Find where the given text appears and provide that cell's center as (X, Y) coordinate. 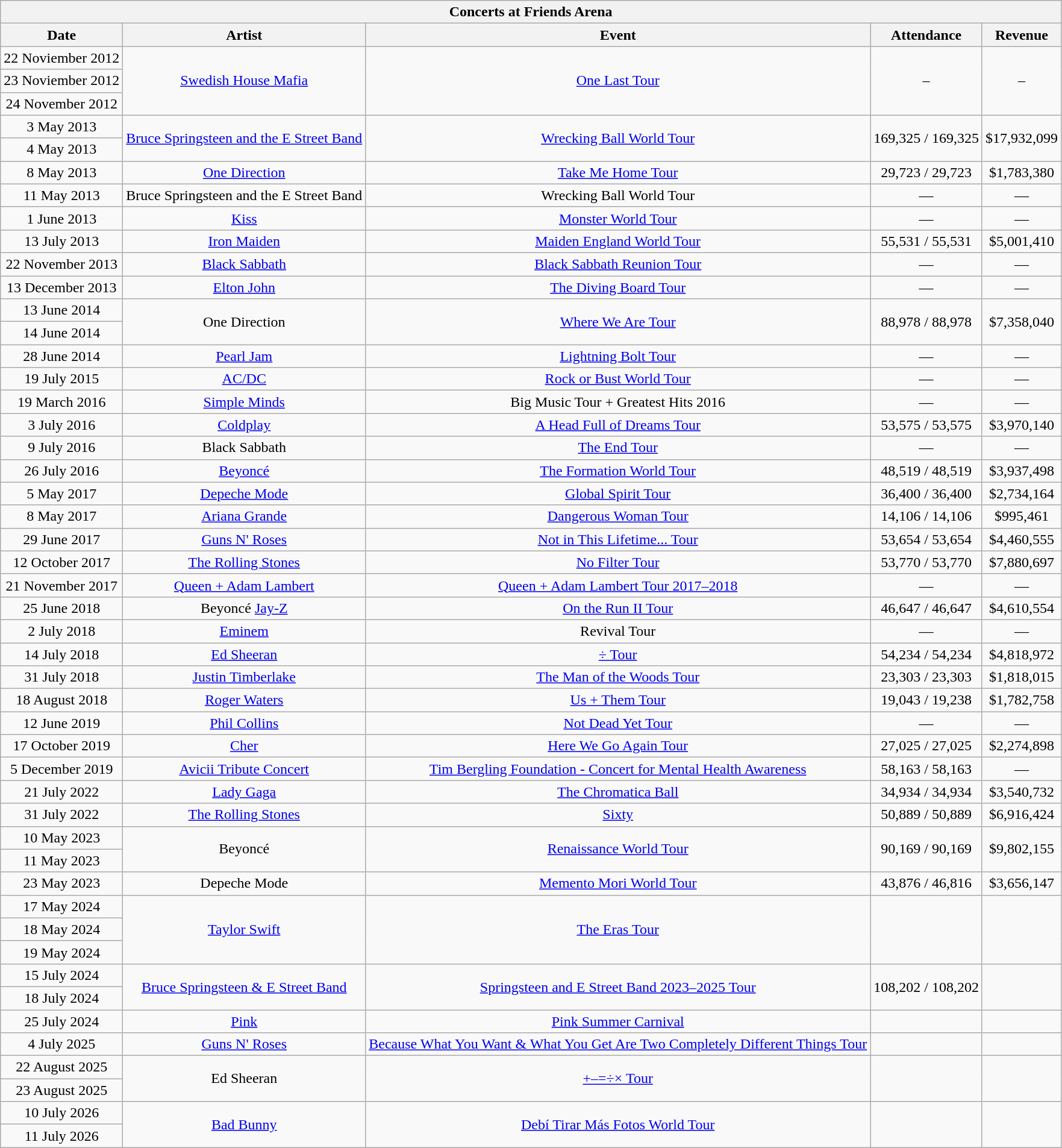
Swedish House Mafia (245, 81)
The End Tour (618, 448)
Maiden England World Tour (618, 241)
$1,782,758 (1022, 700)
4 May 2013 (61, 149)
21 July 2022 (61, 792)
$3,540,732 (1022, 792)
23 May 2023 (61, 883)
12 June 2019 (61, 723)
Pink (245, 1021)
5 December 2019 (61, 769)
On the Run II Tour (618, 608)
19 March 2016 (61, 402)
Sixty (618, 815)
$3,937,498 (1022, 471)
3 July 2016 (61, 425)
14,106 / 14,106 (926, 516)
11 July 2026 (61, 1136)
$3,656,147 (1022, 883)
Avicii Tribute Concert (245, 769)
Us + Them Tour (618, 700)
$4,818,972 (1022, 654)
10 May 2023 (61, 838)
25 June 2018 (61, 608)
A Head Full of Dreams Tour (618, 425)
The Diving Board Tour (618, 287)
11 May 2013 (61, 195)
88,978 / 88,978 (926, 322)
53,770 / 53,770 (926, 562)
+–=÷× Tour (618, 1079)
$1,818,015 (1022, 677)
Lady Gaga (245, 792)
Ariana Grande (245, 516)
90,169 / 90,169 (926, 849)
Bruce Springsteen & E Street Band (245, 986)
No Filter Tour (618, 562)
Justin Timberlake (245, 677)
$7,358,040 (1022, 322)
53,575 / 53,575 (926, 425)
Not in This Lifetime... Tour (618, 539)
18 August 2018 (61, 700)
One Last Tour (618, 81)
17 October 2019 (61, 746)
11 May 2023 (61, 861)
Event (618, 35)
23 Noviember 2012 (61, 81)
÷ Tour (618, 654)
24 November 2012 (61, 104)
21 November 2017 (61, 585)
34,934 / 34,934 (926, 792)
25 July 2024 (61, 1021)
Springsteen and E Street Band 2023–2025 Tour (618, 986)
Where We Are Tour (618, 322)
Not Dead Yet Tour (618, 723)
17 May 2024 (61, 906)
$4,610,554 (1022, 608)
19 July 2015 (61, 379)
108,202 / 108,202 (926, 986)
8 May 2013 (61, 172)
12 October 2017 (61, 562)
Roger Waters (245, 700)
19,043 / 19,238 (926, 700)
31 July 2022 (61, 815)
Elton John (245, 287)
The Formation World Tour (618, 471)
23,303 / 23,303 (926, 677)
Concerts at Friends Arena (531, 12)
$5,001,410 (1022, 241)
27,025 / 27,025 (926, 746)
Attendance (926, 35)
5 May 2017 (61, 494)
18 May 2024 (61, 929)
Because What You Want & What You Get Are Two Completely Different Things Tour (618, 1044)
$2,734,164 (1022, 494)
Pearl Jam (245, 356)
Cher (245, 746)
31 July 2018 (61, 677)
55,531 / 55,531 (926, 241)
Rock or Bust World Tour (618, 379)
19 May 2024 (61, 952)
4 July 2025 (61, 1044)
26 July 2016 (61, 471)
$995,461 (1022, 516)
10 July 2026 (61, 1113)
Memento Mori World Tour (618, 883)
Phil Collins (245, 723)
Beyoncé Jay-Z (245, 608)
8 May 2017 (61, 516)
Here We Go Again Tour (618, 746)
Monster World Tour (618, 218)
22 August 2025 (61, 1067)
169,325 / 169,325 (926, 138)
$7,880,697 (1022, 562)
AC/DC (245, 379)
Simple Minds (245, 402)
58,163 / 58,163 (926, 769)
Revival Tour (618, 631)
Pink Summer Carnival (618, 1021)
36,400 / 36,400 (926, 494)
53,654 / 53,654 (926, 539)
Eminem (245, 631)
$9,802,155 (1022, 849)
43,876 / 46,816 (926, 883)
Dangerous Woman Tour (618, 516)
14 June 2014 (61, 333)
46,647 / 46,647 (926, 608)
$1,783,380 (1022, 172)
The Man of the Woods Tour (618, 677)
22 November 2013 (61, 264)
13 December 2013 (61, 287)
48,519 / 48,519 (926, 471)
Iron Maiden (245, 241)
The Eras Tour (618, 929)
$3,970,140 (1022, 425)
$4,460,555 (1022, 539)
Taylor Swift (245, 929)
Global Spirit Tour (618, 494)
29,723 / 29,723 (926, 172)
Queen + Adam Lambert Tour 2017–2018 (618, 585)
Renaissance World Tour (618, 849)
Debí Tirar Más Fotos World Tour (618, 1124)
54,234 / 54,234 (926, 654)
Kiss (245, 218)
50,889 / 50,889 (926, 815)
23 August 2025 (61, 1090)
1 June 2013 (61, 218)
Black Sabbath Reunion Tour (618, 264)
Lightning Bolt Tour (618, 356)
Tim Bergling Foundation - Concert for Mental Health Awareness (618, 769)
The Chromatica Ball (618, 792)
28 June 2014 (61, 356)
22 Noviember 2012 (61, 58)
Queen + Adam Lambert (245, 585)
Revenue (1022, 35)
Date (61, 35)
9 July 2016 (61, 448)
3 May 2013 (61, 127)
Coldplay (245, 425)
13 June 2014 (61, 310)
$2,274,898 (1022, 746)
18 July 2024 (61, 998)
Artist (245, 35)
$6,916,424 (1022, 815)
29 June 2017 (61, 539)
$17,932,099 (1022, 138)
Bad Bunny (245, 1124)
13 July 2013 (61, 241)
15 July 2024 (61, 975)
2 July 2018 (61, 631)
14 July 2018 (61, 654)
Take Me Home Tour (618, 172)
Big Music Tour + Greatest Hits 2016 (618, 402)
